Capture the cell that displays the provided text and extract its (X, Y) central coordinate. 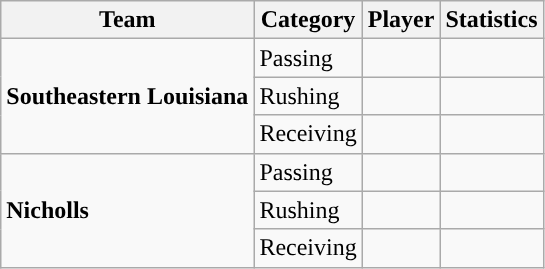
Category (308, 20)
Nicholls (128, 210)
Statistics (492, 20)
Team (128, 20)
Southeastern Louisiana (128, 96)
Player (401, 20)
